Return (X, Y) of the center of cell containing provided text 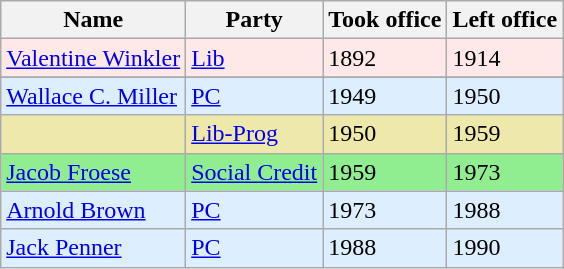
Left office (505, 20)
1990 (505, 248)
Social Credit (254, 172)
1949 (385, 96)
Name (94, 20)
1914 (505, 58)
Jacob Froese (94, 172)
Arnold Brown (94, 210)
Jack Penner (94, 248)
Valentine Winkler (94, 58)
Wallace C. Miller (94, 96)
1892 (385, 58)
Lib (254, 58)
Lib-Prog (254, 134)
Party (254, 20)
Took office (385, 20)
